Capture the cell that displays the provided text and extract its [x, y] central coordinate. 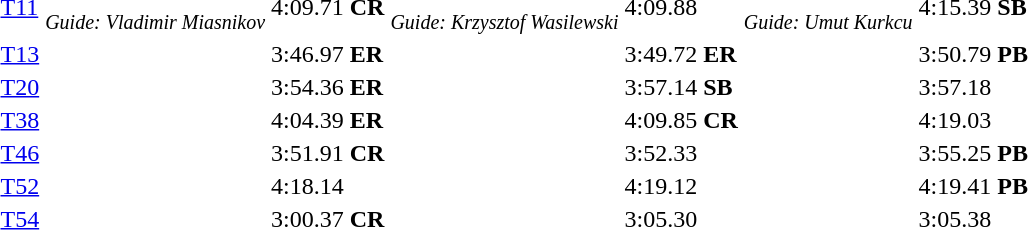
3:54.36 ER [328, 87]
4:04.39 ER [328, 120]
4:18.14 [328, 186]
4:09.85 CR [681, 120]
3:51.91 CR [328, 153]
3:57.14 SB [681, 87]
3:52.33 [681, 153]
4:19.12 [681, 186]
3:46.97 ER [328, 54]
3:49.72 ER [681, 54]
